Capture the cell that displays the provided text and extract its [X, Y] central coordinate. 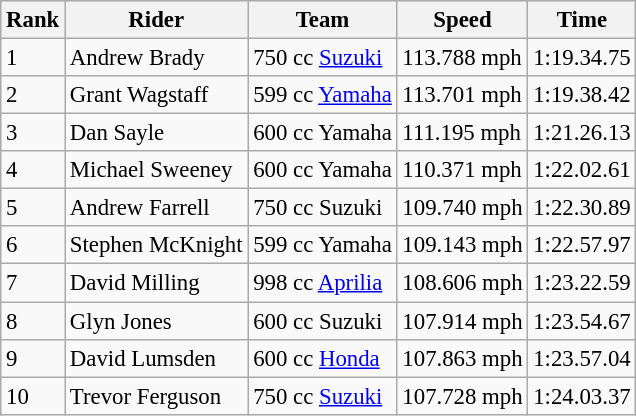
109.740 mph [462, 208]
9 [33, 358]
6 [33, 245]
600 cc Honda [322, 358]
1:22.02.61 [582, 170]
107.863 mph [462, 358]
1:19.38.42 [582, 95]
113.788 mph [462, 58]
998 cc Aprilia [322, 283]
David Lumsden [156, 358]
1:23.54.67 [582, 321]
1:23.57.04 [582, 358]
Team [322, 20]
Andrew Brady [156, 58]
111.195 mph [462, 133]
1:23.22.59 [582, 283]
5 [33, 208]
3 [33, 133]
Michael Sweeney [156, 170]
600 cc Suzuki [322, 321]
2 [33, 95]
Speed [462, 20]
7 [33, 283]
110.371 mph [462, 170]
Grant Wagstaff [156, 95]
4 [33, 170]
Glyn Jones [156, 321]
1:24.03.37 [582, 396]
107.914 mph [462, 321]
Rank [33, 20]
10 [33, 396]
1:21.26.13 [582, 133]
David Milling [156, 283]
Andrew Farrell [156, 208]
1:19.34.75 [582, 58]
107.728 mph [462, 396]
8 [33, 321]
Stephen McKnight [156, 245]
109.143 mph [462, 245]
1:22.57.97 [582, 245]
Time [582, 20]
Rider [156, 20]
113.701 mph [462, 95]
108.606 mph [462, 283]
Trevor Ferguson [156, 396]
1 [33, 58]
Dan Sayle [156, 133]
1:22.30.89 [582, 208]
